From the cell containing the given text, extract its center point as [X, Y] coordinate. 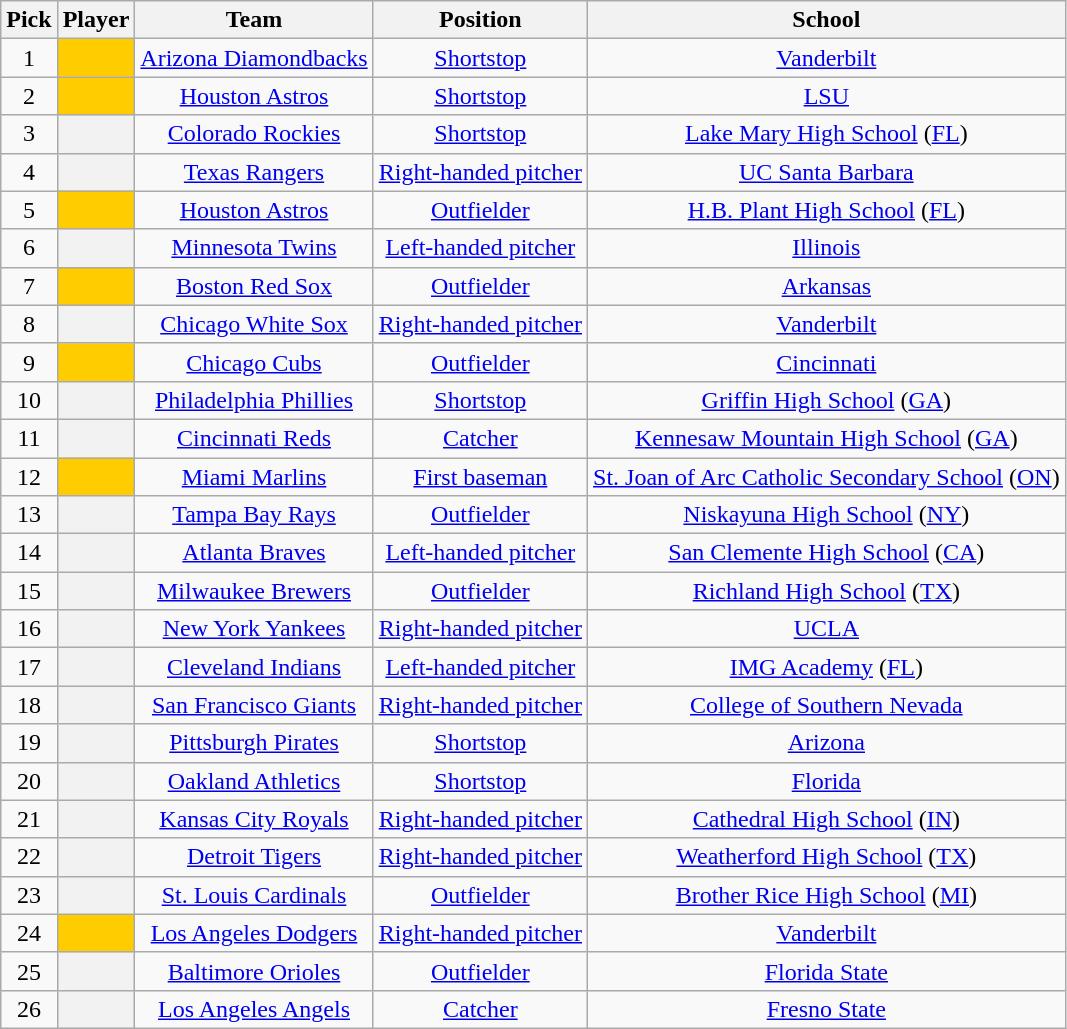
Griffin High School (GA) [827, 400]
Texas Rangers [254, 172]
Richland High School (TX) [827, 591]
Illinois [827, 248]
Miami Marlins [254, 477]
Arizona [827, 743]
Cathedral High School (IN) [827, 819]
Arizona Diamondbacks [254, 58]
22 [29, 857]
Boston Red Sox [254, 286]
9 [29, 362]
Los Angeles Dodgers [254, 933]
San Francisco Giants [254, 705]
5 [29, 210]
4 [29, 172]
Florida State [827, 971]
25 [29, 971]
Atlanta Braves [254, 553]
21 [29, 819]
Arkansas [827, 286]
Weatherford High School (TX) [827, 857]
Cleveland Indians [254, 667]
First baseman [480, 477]
IMG Academy (FL) [827, 667]
Pittsburgh Pirates [254, 743]
Oakland Athletics [254, 781]
14 [29, 553]
St. Louis Cardinals [254, 895]
LSU [827, 96]
Cincinnati [827, 362]
UC Santa Barbara [827, 172]
Player [96, 20]
7 [29, 286]
Baltimore Orioles [254, 971]
Chicago White Sox [254, 324]
Chicago Cubs [254, 362]
UCLA [827, 629]
Fresno State [827, 1009]
Lake Mary High School (FL) [827, 134]
13 [29, 515]
11 [29, 438]
H.B. Plant High School (FL) [827, 210]
Milwaukee Brewers [254, 591]
Brother Rice High School (MI) [827, 895]
12 [29, 477]
Florida [827, 781]
3 [29, 134]
Position [480, 20]
Cincinnati Reds [254, 438]
16 [29, 629]
23 [29, 895]
Kennesaw Mountain High School (GA) [827, 438]
Pick [29, 20]
New York Yankees [254, 629]
San Clemente High School (CA) [827, 553]
College of Southern Nevada [827, 705]
26 [29, 1009]
6 [29, 248]
Minnesota Twins [254, 248]
Kansas City Royals [254, 819]
10 [29, 400]
Los Angeles Angels [254, 1009]
Tampa Bay Rays [254, 515]
Team [254, 20]
Niskayuna High School (NY) [827, 515]
18 [29, 705]
Philadelphia Phillies [254, 400]
19 [29, 743]
School [827, 20]
24 [29, 933]
Detroit Tigers [254, 857]
17 [29, 667]
15 [29, 591]
8 [29, 324]
Colorado Rockies [254, 134]
2 [29, 96]
St. Joan of Arc Catholic Secondary School (ON) [827, 477]
20 [29, 781]
1 [29, 58]
